From the cell containing the given text, extract its center point as (X, Y) coordinate. 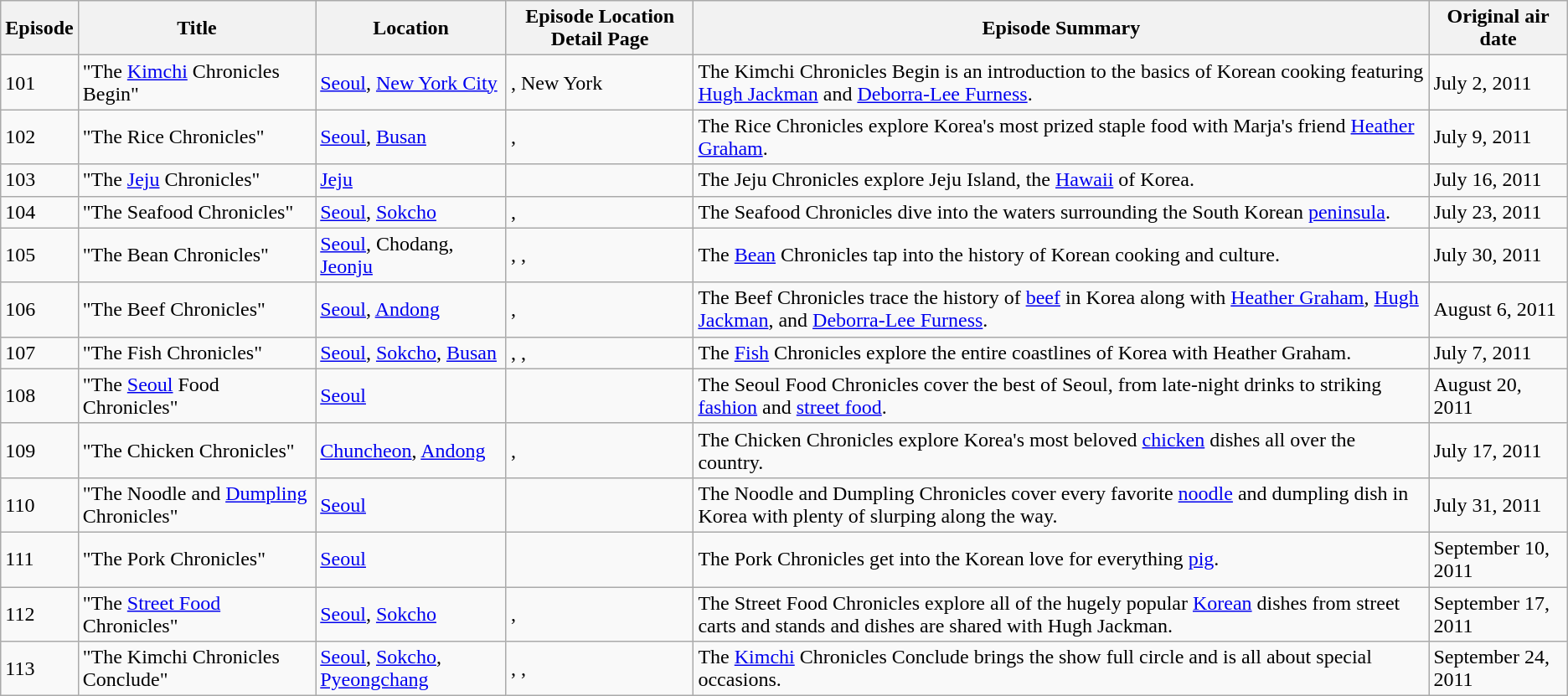
The Kimchi Chronicles Conclude brings the show full circle and is all about special occasions. (1061, 668)
105 (39, 255)
111 (39, 559)
September 24, 2011 (1498, 668)
The Noodle and Dumpling Chronicles cover every favorite noodle and dumpling dish in Korea with plenty of slurping along the way. (1061, 504)
The Street Food Chronicles explore all of the hugely popular Korean dishes from street carts and stands and dishes are shared with Hugh Jackman. (1061, 613)
108 (39, 395)
September 17, 2011 (1498, 613)
107 (39, 353)
The Seafood Chronicles dive into the waters surrounding the South Korean peninsula. (1061, 212)
106 (39, 310)
Seoul, Sokcho, Pyeongchang (411, 668)
July 9, 2011 (1498, 137)
Title (197, 28)
110 (39, 504)
July 2, 2011 (1498, 82)
July 30, 2011 (1498, 255)
The Bean Chronicles tap into the history of Korean cooking and culture. (1061, 255)
"The Chicken Chronicles" (197, 451)
The Beef Chronicles trace the history of beef in Korea along with Heather Graham, Hugh Jackman, and Deborra-Lee Furness. (1061, 310)
September 10, 2011 (1498, 559)
, New York (600, 82)
August 20, 2011 (1498, 395)
August 6, 2011 (1498, 310)
Episode Location Detail Page (600, 28)
The Rice Chronicles explore Korea's most prized staple food with Marja's friend Heather Graham. (1061, 137)
104 (39, 212)
Seoul, New York City (411, 82)
The Kimchi Chronicles Begin is an introduction to the basics of Korean cooking featuring Hugh Jackman and Deborra-Lee Furness. (1061, 82)
"The Bean Chronicles" (197, 255)
102 (39, 137)
July 16, 2011 (1498, 180)
Seoul, Andong (411, 310)
"The Kimchi Chronicles Begin" (197, 82)
"The Rice Chronicles" (197, 137)
"The Beef Chronicles" (197, 310)
The Seoul Food Chronicles cover the best of Seoul, from late-night drinks to striking fashion and street food. (1061, 395)
Seoul, Chodang, Jeonju (411, 255)
Location (411, 28)
101 (39, 82)
Episode (39, 28)
Jeju (411, 180)
"The Street Food Chronicles" (197, 613)
Seoul, Sokcho, Busan (411, 353)
112 (39, 613)
Episode Summary (1061, 28)
Original air date (1498, 28)
Seoul, Busan (411, 137)
"The Fish Chronicles" (197, 353)
"The Jeju Chronicles" (197, 180)
113 (39, 668)
"The Seoul Food Chronicles" (197, 395)
"The Pork Chronicles" (197, 559)
July 23, 2011 (1498, 212)
The Jeju Chronicles explore Jeju Island, the Hawaii of Korea. (1061, 180)
103 (39, 180)
"The Noodle and Dumpling Chronicles" (197, 504)
109 (39, 451)
"The Seafood Chronicles" (197, 212)
The Pork Chronicles get into the Korean love for everything pig. (1061, 559)
July 17, 2011 (1498, 451)
July 7, 2011 (1498, 353)
The Chicken Chronicles explore Korea's most beloved chicken dishes all over the country. (1061, 451)
Chuncheon, Andong (411, 451)
The Fish Chronicles explore the entire coastlines of Korea with Heather Graham. (1061, 353)
"The Kimchi Chronicles Conclude" (197, 668)
July 31, 2011 (1498, 504)
